For the text-containing cell, return its midpoint in (X, Y) coordinate format. 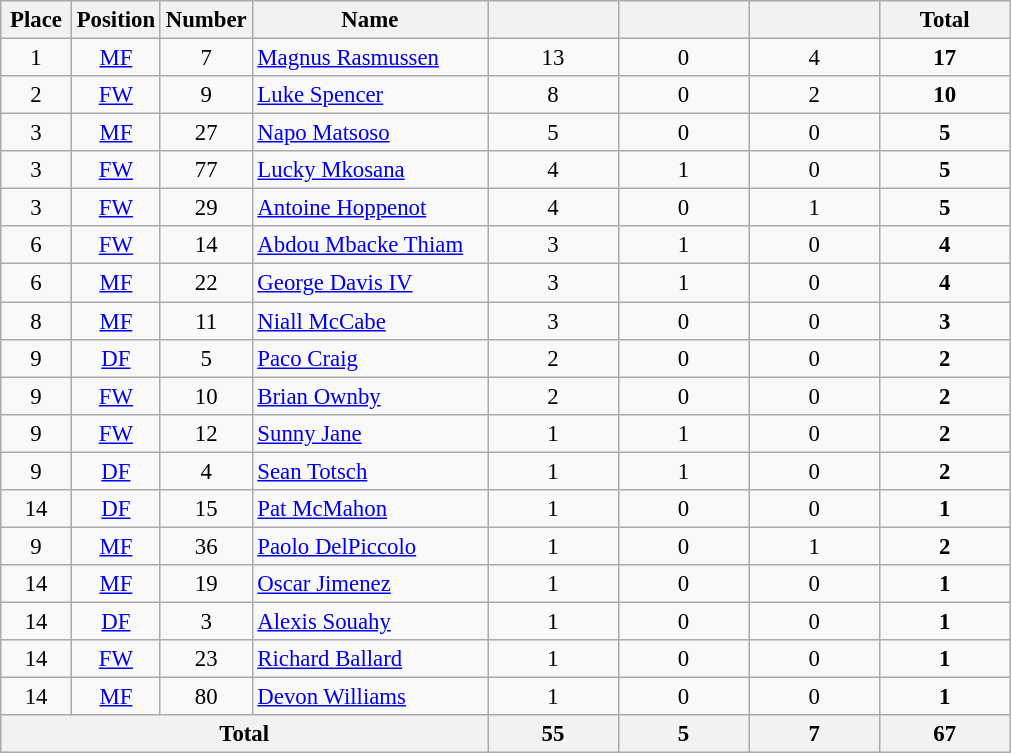
29 (206, 208)
55 (554, 734)
Pat McMahon (370, 509)
11 (206, 321)
36 (206, 546)
Paco Craig (370, 358)
19 (206, 584)
Brian Ownby (370, 396)
Sunny Jane (370, 433)
Niall McCabe (370, 321)
Paolo DelPiccolo (370, 546)
23 (206, 659)
Devon Williams (370, 697)
Antoine Hoppenot (370, 208)
Magnus Rasmussen (370, 58)
Luke Spencer (370, 95)
Name (370, 20)
George Davis IV (370, 283)
Richard Ballard (370, 659)
Oscar Jimenez (370, 584)
Lucky Mkosana (370, 170)
13 (554, 58)
27 (206, 133)
67 (944, 734)
17 (944, 58)
80 (206, 697)
Alexis Souahy (370, 621)
Position (116, 20)
Place (36, 20)
12 (206, 433)
77 (206, 170)
Sean Totsch (370, 471)
15 (206, 509)
Number (206, 20)
Abdou Mbacke Thiam (370, 245)
Napo Matsoso (370, 133)
22 (206, 283)
